Pinpoint the cell where the given text exists, returning its [X, Y] midpoint coordinate. 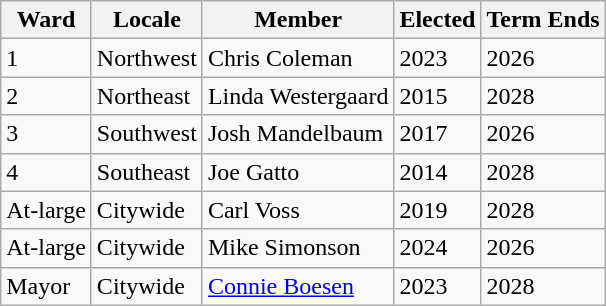
Southwest [146, 134]
Ward [46, 20]
Southeast [146, 172]
4 [46, 172]
Linda Westergaard [298, 96]
Locale [146, 20]
2014 [438, 172]
2017 [438, 134]
Mayor [46, 286]
Elected [438, 20]
Carl Voss [298, 210]
2 [46, 96]
Northwest [146, 58]
1 [46, 58]
Northeast [146, 96]
2015 [438, 96]
Josh Mandelbaum [298, 134]
3 [46, 134]
Chris Coleman [298, 58]
Connie Boesen [298, 286]
Mike Simonson [298, 248]
Member [298, 20]
2024 [438, 248]
2019 [438, 210]
Joe Gatto [298, 172]
Term Ends [543, 20]
